Return (X, Y) of the center of cell containing provided text 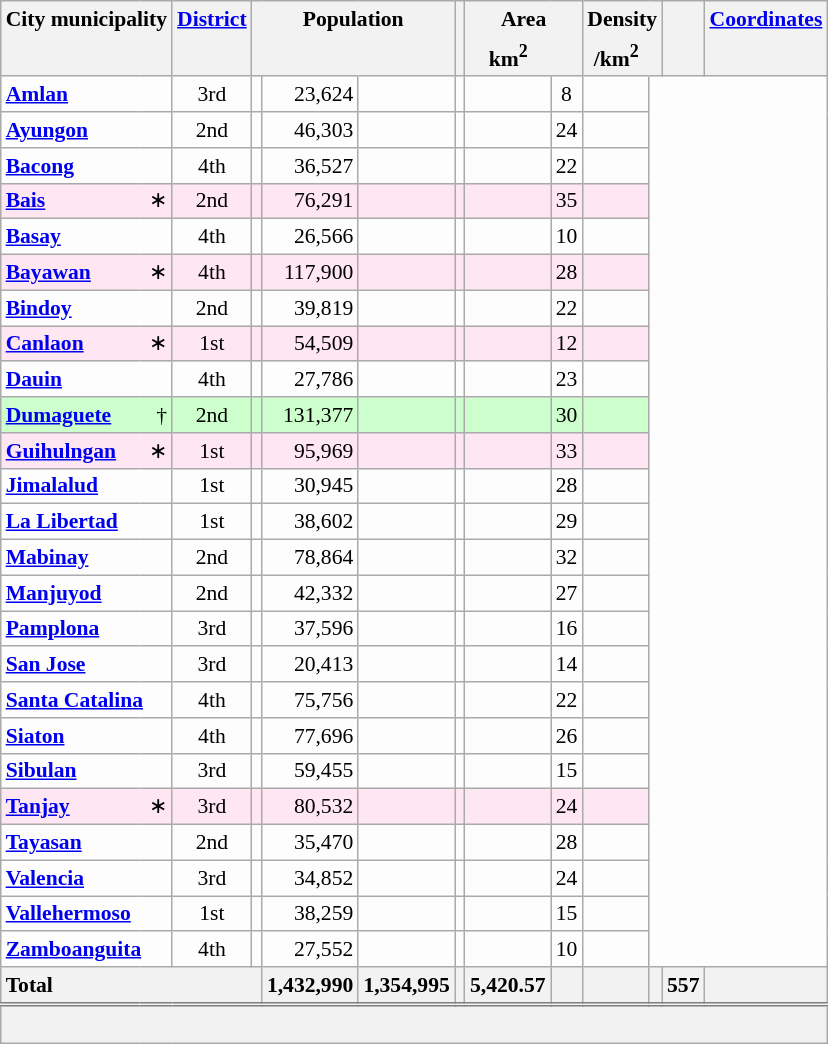
12 (567, 344)
557 (684, 986)
46,303 (310, 130)
Valencia (86, 878)
75,756 (310, 700)
37,596 (310, 629)
33 (567, 450)
1,432,990 (310, 986)
Amlan (86, 94)
Bindoy (86, 308)
Guihulngan (71, 450)
Canlaon (71, 344)
Coordinates (766, 18)
59,455 (310, 771)
Tanjay (71, 807)
La Libertad (86, 522)
Bacong (86, 165)
23,624 (310, 94)
117,900 (310, 272)
Bayawan (71, 272)
131,377 (310, 415)
29 (567, 522)
27 (567, 593)
5,420.57 (508, 986)
Area (524, 18)
Zamboanguita (86, 949)
76,291 (310, 201)
35 (567, 201)
City municipality (86, 18)
77,696 (310, 735)
Dumaguete (71, 415)
27,552 (310, 949)
Mabinay (86, 557)
16 (567, 629)
Density (622, 18)
38,602 (310, 522)
35,470 (310, 842)
80,532 (310, 807)
/km2 (616, 56)
Tayasan (86, 842)
23 (567, 379)
Santa Catalina (86, 700)
Sibulan (86, 771)
Ayungon (86, 130)
Vallehermoso (86, 914)
38,259 (310, 914)
Pamplona (86, 629)
Population (354, 18)
Siaton (86, 735)
1,354,995 (406, 986)
39,819 (310, 308)
District (212, 18)
† (156, 415)
30 (567, 415)
54,509 (310, 344)
78,864 (310, 557)
34,852 (310, 878)
Basay (86, 237)
Manjuyod (86, 593)
32 (567, 557)
km2 (508, 56)
27,786 (310, 379)
42,332 (310, 593)
Jimalalud (86, 486)
30,945 (310, 486)
8 (567, 94)
San Jose (86, 664)
26,566 (310, 237)
26 (567, 735)
95,969 (310, 450)
20,413 (310, 664)
Bais (71, 201)
Dauin (86, 379)
Total (132, 986)
36,527 (310, 165)
14 (567, 664)
